Pinpoint the cell where the given text exists, returning its (x, y) midpoint coordinate. 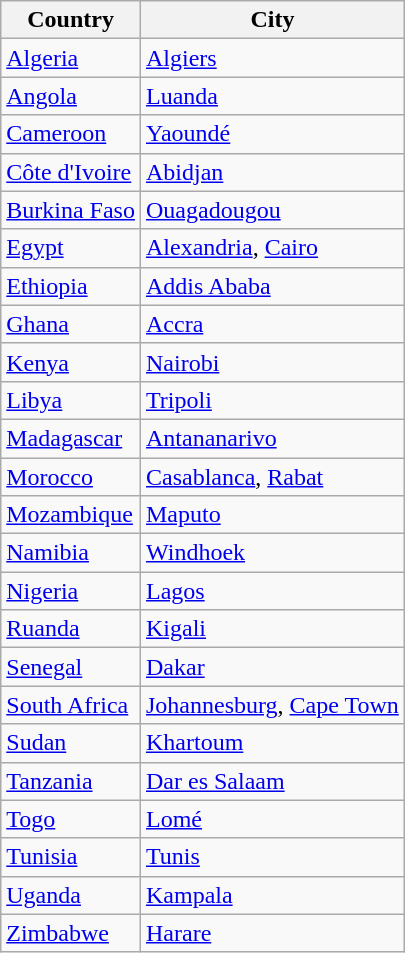
Ruanda (71, 629)
Ethiopia (71, 286)
Casablanca, Rabat (272, 477)
Namibia (71, 553)
Tunisia (71, 857)
Country (71, 20)
Kampala (272, 895)
Nairobi (272, 362)
Mozambique (71, 515)
Khartoum (272, 743)
Windhoek (272, 553)
Libya (71, 400)
Ouagadougou (272, 210)
Kenya (71, 362)
Abidjan (272, 172)
Ghana (71, 324)
Lagos (272, 591)
Antananarivo (272, 438)
Tripoli (272, 400)
Senegal (71, 667)
Uganda (71, 895)
Madagascar (71, 438)
Dakar (272, 667)
Yaoundé (272, 134)
Maputo (272, 515)
Angola (71, 96)
Johannesburg, Cape Town (272, 705)
Alexandria, Cairo (272, 248)
Egypt (71, 248)
Algiers (272, 58)
Nigeria (71, 591)
Algeria (71, 58)
Sudan (71, 743)
Dar es Salaam (272, 781)
Lomé (272, 819)
Tanzania (71, 781)
Harare (272, 933)
Accra (272, 324)
Burkina Faso (71, 210)
Luanda (272, 96)
Togo (71, 819)
City (272, 20)
Addis Ababa (272, 286)
Côte d'Ivoire (71, 172)
Cameroon (71, 134)
South Africa (71, 705)
Kigali (272, 629)
Zimbabwe (71, 933)
Morocco (71, 477)
Tunis (272, 857)
